From the cell containing the given text, extract its center point as [X, Y] coordinate. 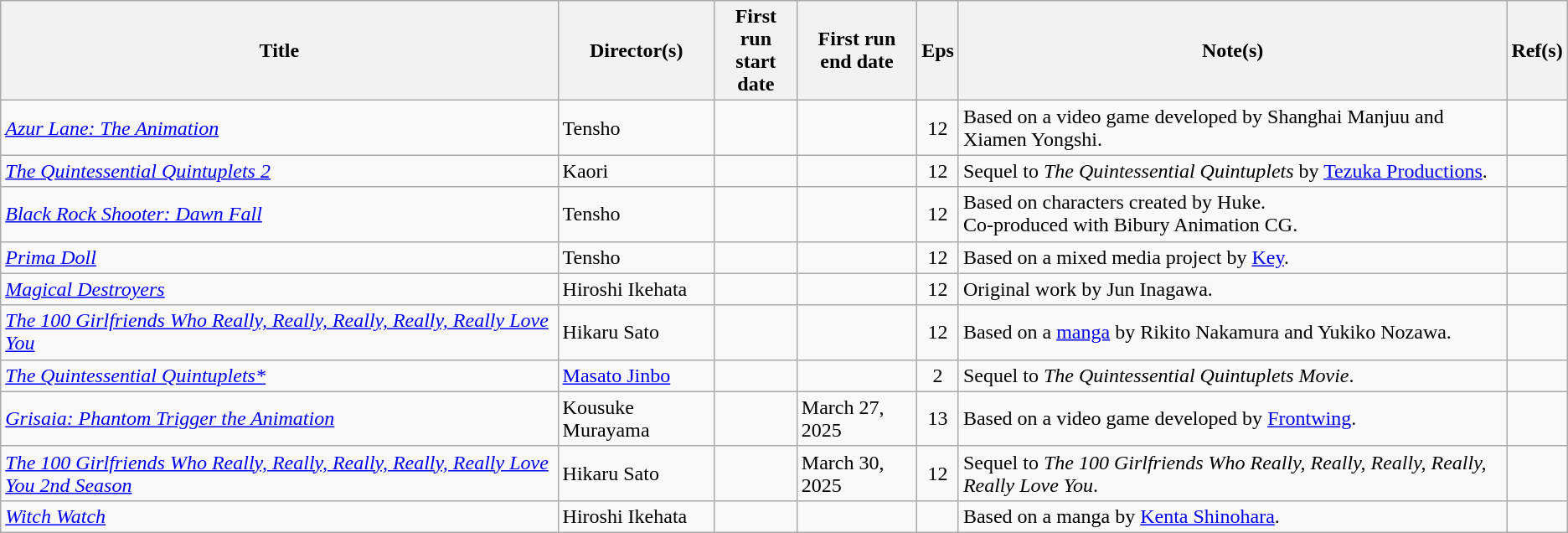
Original work by Jun Inagawa. [1232, 289]
2 [938, 375]
The 100 Girlfriends Who Really, Really, Really, Really, Really Love You 2nd Season [280, 473]
Kousuke Murayama [637, 419]
March 27, 2025 [856, 419]
Black Rock Shooter: Dawn Fall [280, 215]
Ref(s) [1537, 50]
Director(s) [637, 50]
Based on a manga by Rikito Nakamura and Yukiko Nozawa. [1232, 332]
Azur Lane: The Animation [280, 127]
Based on a video game developed by Shanghai Manjuu and Xiamen Yongshi. [1232, 127]
First runstart date [756, 50]
Title [280, 50]
The Quintessential Quintuplets* [280, 375]
Sequel to The Quintessential Quintuplets by Tezuka Productions. [1232, 171]
Masato Jinbo [637, 375]
The Quintessential Quintuplets 2 [280, 171]
Sequel to The Quintessential Quintuplets Movie. [1232, 375]
First runend date [856, 50]
March 30, 2025 [856, 473]
The 100 Girlfriends Who Really, Really, Really, Really, Really Love You [280, 332]
Based on a manga by Kenta Shinohara. [1232, 516]
Based on characters created by Huke.Co-produced with Bibury Animation CG. [1232, 215]
Prima Doll [280, 257]
Kaori [637, 171]
Grisaia: Phantom Trigger the Animation [280, 419]
Based on a mixed media project by Key. [1232, 257]
13 [938, 419]
Based on a video game developed by Frontwing. [1232, 419]
Note(s) [1232, 50]
Magical Destroyers [280, 289]
Eps [938, 50]
Sequel to The 100 Girlfriends Who Really, Really, Really, Really, Really Love You. [1232, 473]
Witch Watch [280, 516]
